Search for the cell housing the specified text and yield its (x, y) center coordinate. 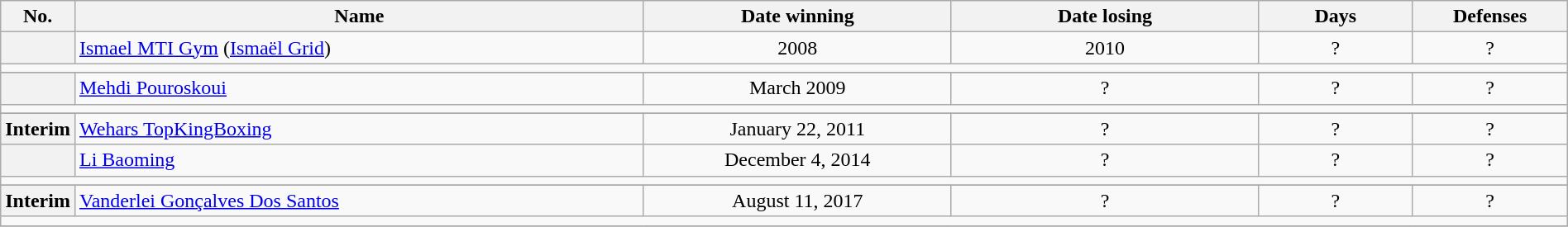
December 4, 2014 (797, 160)
Wehars TopKingBoxing (359, 129)
Date winning (797, 17)
Ismael MTI Gym (Ismaël Grid) (359, 48)
Li Baoming (359, 160)
Name (359, 17)
2008 (797, 48)
2010 (1105, 48)
No. (38, 17)
Defenses (1490, 17)
January 22, 2011 (797, 129)
Mehdi Pouroskoui (359, 88)
Days (1336, 17)
Date losing (1105, 17)
August 11, 2017 (797, 201)
Vanderlei Gonçalves Dos Santos (359, 201)
March 2009 (797, 88)
